Locate the cell with the specified text and output its (X, Y) center coordinate. 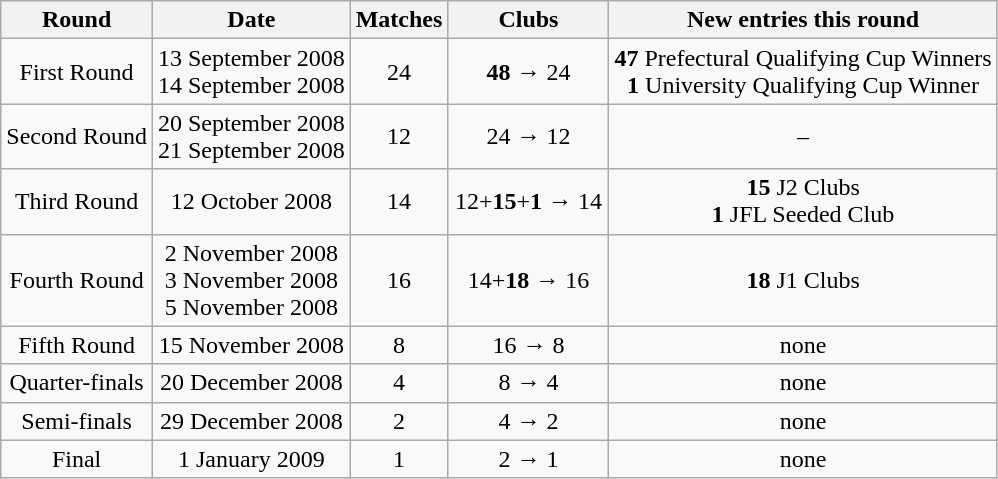
Semi-finals (77, 421)
Fifth Round (77, 345)
8 → 4 (528, 383)
Clubs (528, 20)
15 November 2008 (251, 345)
14+18 → 16 (528, 280)
24 (399, 72)
New entries this round (803, 20)
18 J1 Clubs (803, 280)
2 → 1 (528, 459)
Fourth Round (77, 280)
12 October 2008 (251, 202)
48 → 24 (528, 72)
24 → 12 (528, 136)
First Round (77, 72)
14 (399, 202)
16 (399, 280)
13 September 200814 September 2008 (251, 72)
2 November 20083 November 20085 November 2008 (251, 280)
16 → 8 (528, 345)
12 (399, 136)
29 December 2008 (251, 421)
47 Prefectural Qualifying Cup Winners1 University Qualifying Cup Winner (803, 72)
Round (77, 20)
12+15+1 → 14 (528, 202)
20 September 200821 September 2008 (251, 136)
Date (251, 20)
15 J2 Clubs 1 JFL Seeded Club (803, 202)
8 (399, 345)
Matches (399, 20)
20 December 2008 (251, 383)
4 (399, 383)
2 (399, 421)
Third Round (77, 202)
1 (399, 459)
1 January 2009 (251, 459)
Final (77, 459)
Second Round (77, 136)
– (803, 136)
Quarter-finals (77, 383)
4 → 2 (528, 421)
